Scan for the cell matching the given text and deliver its (X, Y) coordinate at center. 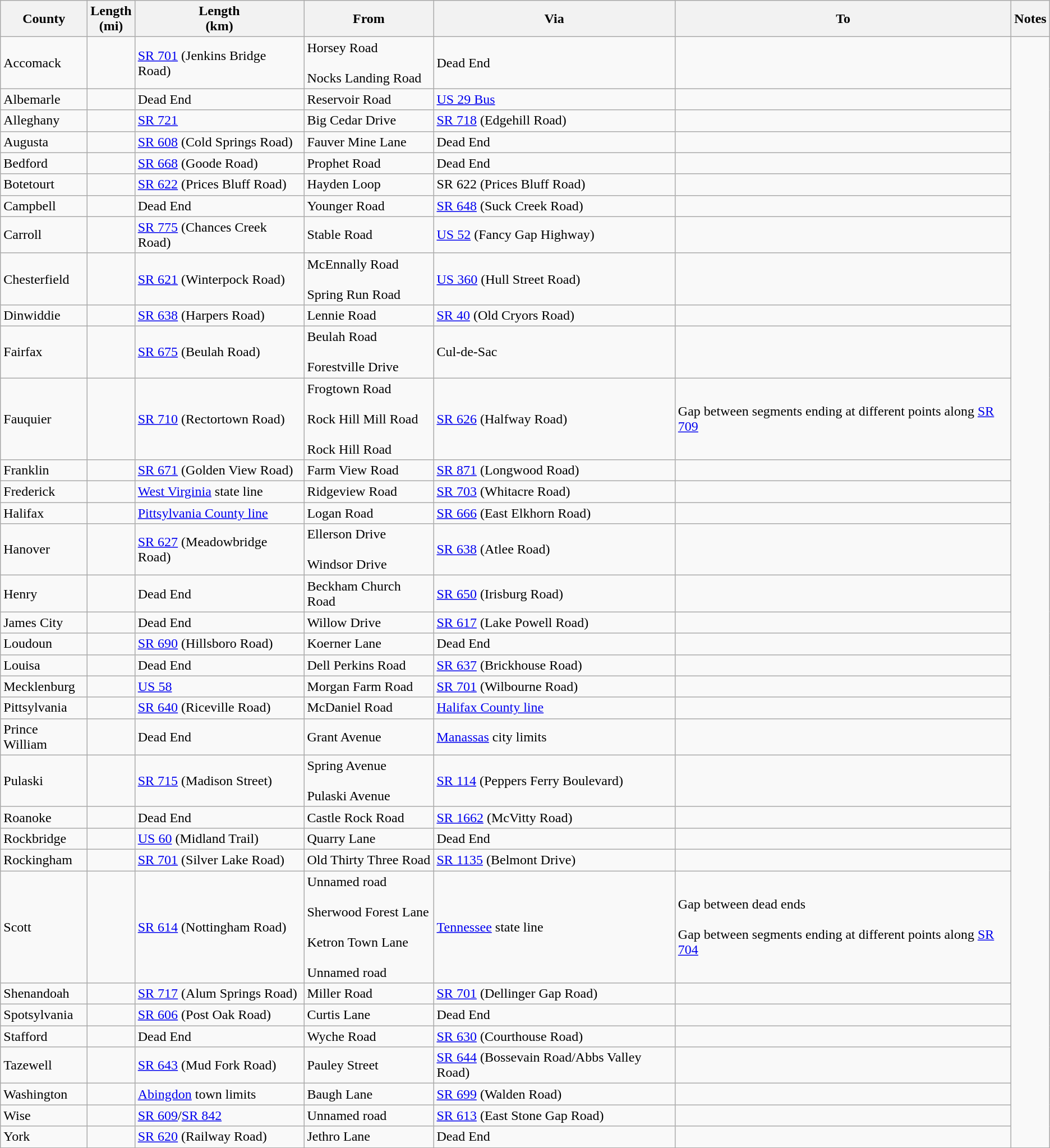
SR 643 (Mud Fork Road) (219, 1066)
Spotsylvania (44, 1015)
SR 718 (Edgehill Road) (554, 121)
Augusta (44, 142)
Bedford (44, 163)
Accomack (44, 63)
Dinwiddie (44, 315)
Reservoir Road (369, 99)
Tennessee state line (554, 926)
SR 871 (Longwood Road) (554, 471)
Fairfax (44, 352)
Gap between segments ending at different points along SR 709 (842, 419)
Fauquier (44, 419)
Castle Rock Road (369, 817)
York (44, 1137)
Via (554, 19)
SR 668 (Goode Road) (219, 163)
SR 609/SR 842 (219, 1115)
SR 671 (Golden View Road) (219, 471)
SR 721 (219, 121)
Dell Perkins Road (369, 665)
Prophet Road (369, 163)
SR 617 (Lake Powell Road) (554, 623)
SR 608 (Cold Springs Road) (219, 142)
Koerner Lane (369, 644)
SR 701 (Silver Lake Road) (219, 860)
Big Cedar Drive (369, 121)
Frogtown RoadRock Hill Mill RoadRock Hill Road (369, 419)
Botetourt (44, 185)
Cul-de-Sac (554, 352)
Roanoke (44, 817)
Rockbridge (44, 838)
Halifax (44, 513)
Shenandoah (44, 994)
US 58 (219, 686)
Baugh Lane (369, 1094)
Albemarle (44, 99)
SR 699 (Walden Road) (554, 1094)
Tazewell (44, 1066)
To (842, 19)
Morgan Farm Road (369, 686)
SR 620 (Railway Road) (219, 1137)
Frederick (44, 492)
US 52 (Fancy Gap Highway) (554, 234)
Franklin (44, 471)
SR 644 (Bossevain Road/Abbs Valley Road) (554, 1066)
Wise (44, 1115)
Willow Drive (369, 623)
Louisa (44, 665)
Henry (44, 593)
SR 690 (Hillsboro Road) (219, 644)
Unnamed roadSherwood Forest LaneKetron Town LaneUnnamed road (369, 926)
Scott (44, 926)
SR 650 (Irisburg Road) (554, 593)
SR 606 (Post Oak Road) (219, 1015)
SR 710 (Rectortown Road) (219, 419)
Stafford (44, 1036)
Old Thirty Three Road (369, 860)
SR 775 (Chances Creek Road) (219, 234)
Abingdon town limits (219, 1094)
Logan Road (369, 513)
Pulaski (44, 781)
McEnnally RoadSpring Run Road (369, 279)
SR 1662 (McVitty Road) (554, 817)
SR 715 (Madison Street) (219, 781)
Length(km) (219, 19)
Pauley Street (369, 1066)
West Virginia state line (219, 492)
SR 666 (East Elkhorn Road) (554, 513)
Lennie Road (369, 315)
Farm View Road (369, 471)
Beulah RoadForestville Drive (369, 352)
Miller Road (369, 994)
Hayden Loop (369, 185)
Prince William (44, 737)
Halifax County line (554, 708)
Quarry Lane (369, 838)
US 29 Bus (554, 99)
SR 701 (Wilbourne Road) (554, 686)
James City (44, 623)
Rockingham (44, 860)
SR 630 (Courthouse Road) (554, 1036)
SR 621 (Winterpock Road) (219, 279)
County (44, 19)
McDaniel Road (369, 708)
SR 675 (Beulah Road) (219, 352)
Horsey RoadNocks Landing Road (369, 63)
Pittsylvania (44, 708)
Unnamed road (369, 1115)
SR 40 (Old Cryors Road) (554, 315)
SR 638 (Atlee Road) (554, 550)
From (369, 19)
Chesterfield (44, 279)
SR 701 (Jenkins Bridge Road) (219, 63)
Grant Avenue (369, 737)
SR 1135 (Belmont Drive) (554, 860)
Hanover (44, 550)
Washington (44, 1094)
Ridgeview Road (369, 492)
SR 614 (Nottingham Road) (219, 926)
Gap between dead endsGap between segments ending at different points along SR 704 (842, 926)
Stable Road (369, 234)
Manassas city limits (554, 737)
SR 701 (Dellinger Gap Road) (554, 994)
US 60 (Midland Trail) (219, 838)
Notes (1030, 19)
Younger Road (369, 206)
SR 717 (Alum Springs Road) (219, 994)
Pittsylvania County line (219, 513)
Jethro Lane (369, 1137)
SR 648 (Suck Creek Road) (554, 206)
US 360 (Hull Street Road) (554, 279)
Ellerson DriveWindsor Drive (369, 550)
Fauver Mine Lane (369, 142)
Beckham Church Road (369, 593)
Campbell (44, 206)
SR 613 (East Stone Gap Road) (554, 1115)
Loudoun (44, 644)
SR 640 (Riceville Road) (219, 708)
SR 638 (Harpers Road) (219, 315)
SR 626 (Halfway Road) (554, 419)
Curtis Lane (369, 1015)
Carroll (44, 234)
Alleghany (44, 121)
SR 114 (Peppers Ferry Boulevard) (554, 781)
SR 703 (Whitacre Road) (554, 492)
Wyche Road (369, 1036)
SR 627 (Meadowbridge Road) (219, 550)
Length(mi) (111, 19)
Spring AvenuePulaski Avenue (369, 781)
SR 637 (Brickhouse Road) (554, 665)
Mecklenburg (44, 686)
